For the text-containing cell, return its midpoint in (X, Y) coordinate format. 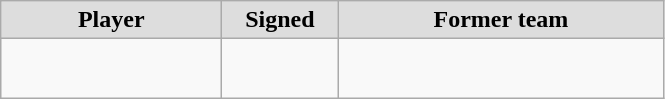
Former team (501, 20)
Signed (280, 20)
Player (112, 20)
